Return the [X, Y] coordinate for the center point of the cell that contains the specified text.  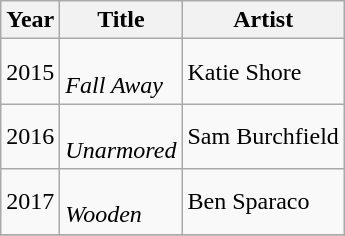
2015 [30, 72]
2017 [30, 202]
Ben Sparaco [263, 202]
Katie Shore [263, 72]
Wooden [121, 202]
Unarmored [121, 136]
Fall Away [121, 72]
Artist [263, 20]
Title [121, 20]
Sam Burchfield [263, 136]
2016 [30, 136]
Year [30, 20]
